Capture the cell that displays the provided text and extract its (X, Y) central coordinate. 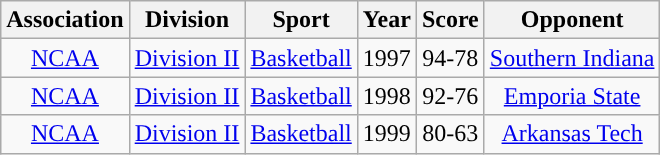
94-78 (450, 58)
Sport (301, 20)
1997 (386, 58)
Southern Indiana (572, 58)
Score (450, 20)
1999 (386, 134)
Emporia State (572, 96)
92-76 (450, 96)
80-63 (450, 134)
1998 (386, 96)
Opponent (572, 20)
Year (386, 20)
Division (187, 20)
Arkansas Tech (572, 134)
Association (65, 20)
